For the text-containing cell, return its midpoint in [X, Y] coordinate format. 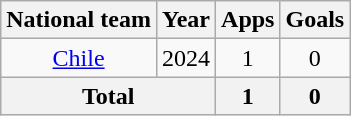
National team [79, 20]
Year [186, 20]
2024 [186, 58]
Apps [248, 20]
Goals [315, 20]
Chile [79, 58]
Total [108, 96]
